Provide the [x, y] coordinate of the cell's center where the given text is located.  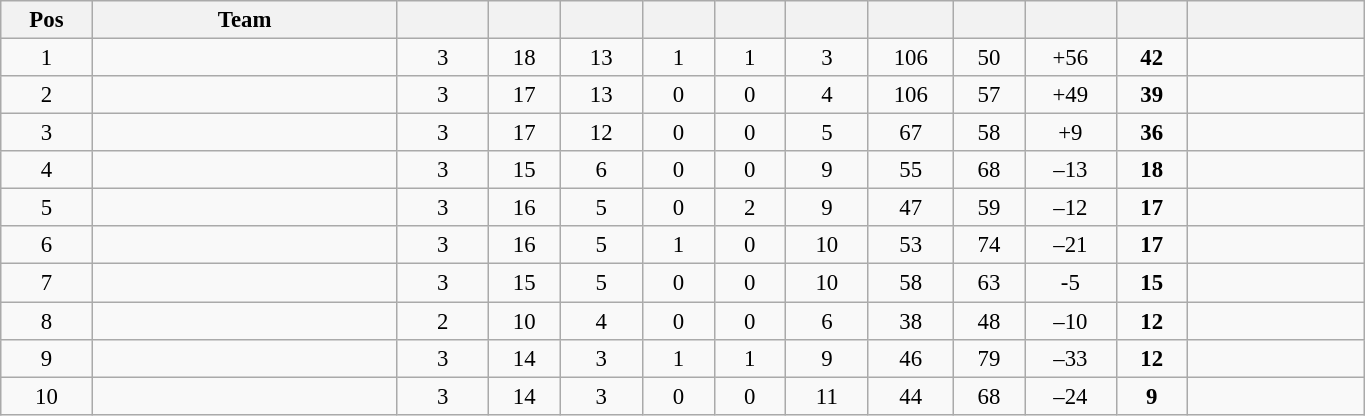
48 [988, 321]
8 [46, 321]
–24 [1070, 396]
–12 [1070, 208]
42 [1152, 58]
–21 [1070, 245]
36 [1152, 133]
–10 [1070, 321]
39 [1152, 95]
7 [46, 283]
-5 [1070, 283]
47 [910, 208]
46 [910, 358]
57 [988, 95]
67 [910, 133]
11 [826, 396]
59 [988, 208]
53 [910, 245]
55 [910, 170]
38 [910, 321]
+9 [1070, 133]
74 [988, 245]
+56 [1070, 58]
50 [988, 58]
–13 [1070, 170]
Pos [46, 20]
63 [988, 283]
+49 [1070, 95]
–33 [1070, 358]
44 [910, 396]
Team [244, 20]
79 [988, 358]
